For the text-containing cell, return its midpoint in (X, Y) coordinate format. 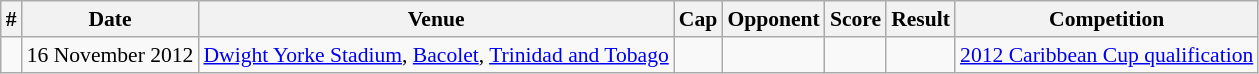
Dwight Yorke Stadium, Bacolet, Trinidad and Tobago (436, 55)
Opponent (774, 19)
Cap (698, 19)
Venue (436, 19)
16 November 2012 (110, 55)
Score (856, 19)
Competition (1106, 19)
2012 Caribbean Cup qualification (1106, 55)
# (12, 19)
Result (920, 19)
Date (110, 19)
